For the text-containing cell, return its midpoint in [x, y] coordinate format. 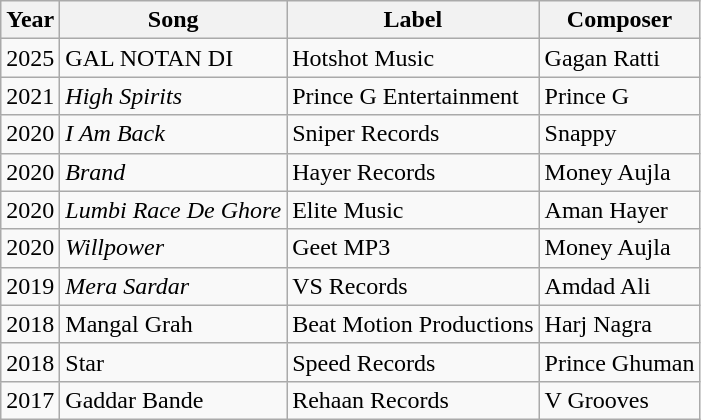
Aman Hayer [620, 210]
Star [174, 362]
2021 [30, 96]
Gaddar Bande [174, 400]
Willpower [174, 248]
Prince Ghuman [620, 362]
Gagan Ratti [620, 58]
Sniper Records [413, 134]
2017 [30, 400]
VS Records [413, 286]
Elite Music [413, 210]
Amdad Ali [620, 286]
Rehaan Records [413, 400]
Beat Motion Productions [413, 324]
Harj Nagra [620, 324]
Prince G Entertainment [413, 96]
Prince G [620, 96]
Lumbi Race De Ghore [174, 210]
Song [174, 20]
I Am Back [174, 134]
Label [413, 20]
High Spirits [174, 96]
Brand [174, 172]
Mangal Grah [174, 324]
Hayer Records [413, 172]
Hotshot Music [413, 58]
Speed Records [413, 362]
2019 [30, 286]
Mera Sardar [174, 286]
GAL NOTAN DI [174, 58]
Snappy [620, 134]
Geet MP3 [413, 248]
2025 [30, 58]
V Grooves [620, 400]
Year [30, 20]
Composer [620, 20]
